Output the (X, Y) coordinate of the center of the cell containing the given text.  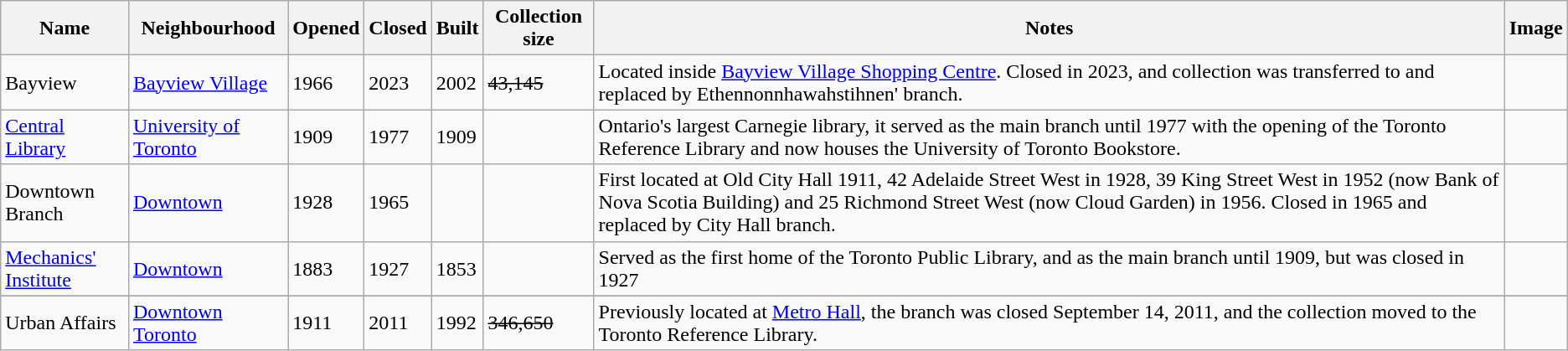
Bayview (65, 82)
Mechanics' Institute (65, 268)
1966 (327, 82)
43,145 (539, 82)
Neighbourhood (208, 28)
2002 (457, 82)
Opened (327, 28)
1883 (327, 268)
Notes (1049, 28)
University of Toronto (208, 137)
Downtown Toronto (208, 323)
Image (1536, 28)
Closed (398, 28)
1853 (457, 268)
1911 (327, 323)
Built (457, 28)
Located inside Bayview Village Shopping Centre. Closed in 2023, and collection was transferred to and replaced by Ethennonnhawahstihnen' branch. (1049, 82)
1965 (398, 203)
Downtown Branch (65, 203)
Bayview Village (208, 82)
Urban Affairs (65, 323)
1928 (327, 203)
Name (65, 28)
2023 (398, 82)
346,650 (539, 323)
Central Library (65, 137)
Previously located at Metro Hall, the branch was closed September 14, 2011, and the collection moved to the Toronto Reference Library. (1049, 323)
Collection size (539, 28)
1977 (398, 137)
2011 (398, 323)
1992 (457, 323)
Served as the first home of the Toronto Public Library, and as the main branch until 1909, but was closed in 1927 (1049, 268)
1927 (398, 268)
